Detect which cell encompasses the target text, then output its [X, Y] center coordinate. 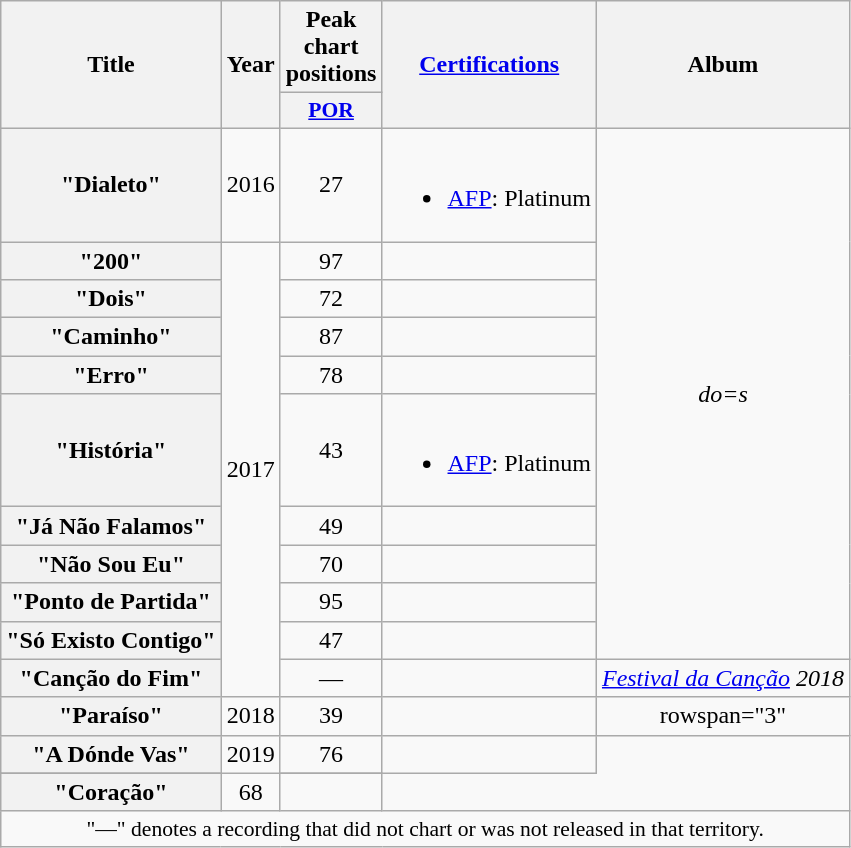
"História" [111, 450]
Year [250, 65]
"Não Sou Eu" [111, 564]
"200" [111, 261]
Peak chart positions [331, 47]
49 [331, 526]
— [331, 678]
"Canção do Fim" [111, 678]
Festival da Canção 2018 [722, 678]
"—" denotes a recording that did not chart or was not released in that territory. [426, 829]
"Paraíso" [111, 716]
"Caminho" [111, 337]
47 [331, 640]
78 [331, 375]
"Dois" [111, 299]
Album [722, 65]
Title [111, 65]
43 [331, 450]
"A Dónde Vas" [111, 754]
2016 [250, 184]
70 [331, 564]
rowspan="3" [722, 716]
"Coração" [111, 792]
72 [331, 299]
"Só Existo Contigo" [111, 640]
97 [331, 261]
2019 [250, 754]
"Ponto de Partida" [111, 602]
"Erro" [111, 375]
Certifications [489, 65]
POR [331, 111]
68 [250, 792]
87 [331, 337]
39 [331, 716]
27 [331, 184]
do=s [722, 394]
"Dialeto" [111, 184]
2017 [250, 470]
"Já Não Falamos" [111, 526]
2018 [250, 716]
95 [331, 602]
76 [331, 754]
